Output the [X, Y] coordinate of the center of the cell containing the given text.  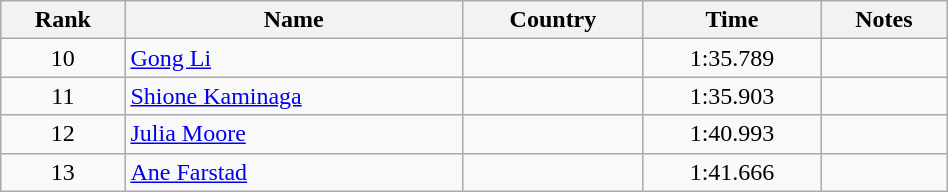
Name [294, 20]
1:41.666 [732, 172]
Ane Farstad [294, 172]
Rank [63, 20]
10 [63, 58]
Shione Kaminaga [294, 96]
1:40.993 [732, 134]
1:35.903 [732, 96]
Julia Moore [294, 134]
1:35.789 [732, 58]
11 [63, 96]
Notes [884, 20]
13 [63, 172]
Country [552, 20]
Gong Li [294, 58]
12 [63, 134]
Time [732, 20]
